Detect which cell encompasses the target text, then output its (X, Y) center coordinate. 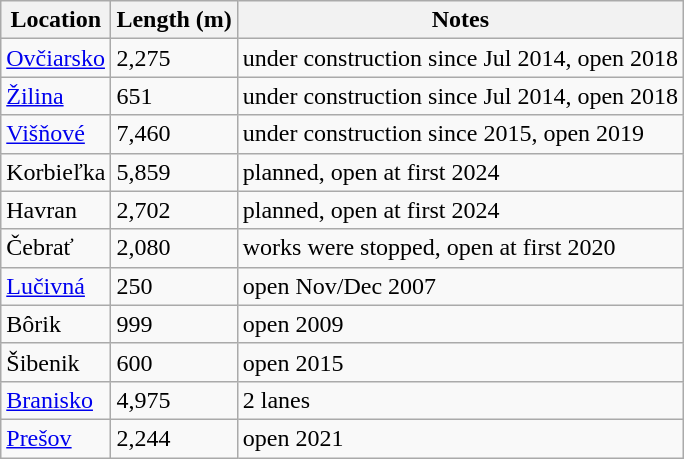
Žilina (56, 96)
Lučivná (56, 286)
Branisko (56, 400)
Višňové (56, 134)
7,460 (174, 134)
Korbieľka (56, 172)
651 (174, 96)
Čebrať (56, 248)
2,080 (174, 248)
Havran (56, 210)
Bôrik (56, 324)
Ovčiarsko (56, 58)
250 (174, 286)
under construction since 2015, open 2019 (460, 134)
Location (56, 20)
Šibenik (56, 362)
open 2015 (460, 362)
Length (m) (174, 20)
5,859 (174, 172)
2,244 (174, 438)
2 lanes (460, 400)
2,702 (174, 210)
2,275 (174, 58)
works were stopped, open at first 2020 (460, 248)
600 (174, 362)
open Nov/Dec 2007 (460, 286)
Prešov (56, 438)
open 2021 (460, 438)
Notes (460, 20)
4,975 (174, 400)
999 (174, 324)
open 2009 (460, 324)
